Scan for the cell matching the given text and deliver its (x, y) coordinate at center. 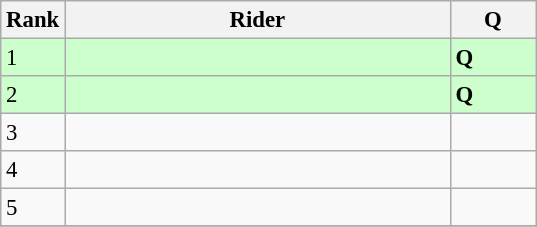
2 (33, 95)
4 (33, 170)
Rank (33, 20)
1 (33, 58)
5 (33, 208)
Rider (258, 20)
3 (33, 133)
